Search for the cell housing the specified text and yield its [X, Y] center coordinate. 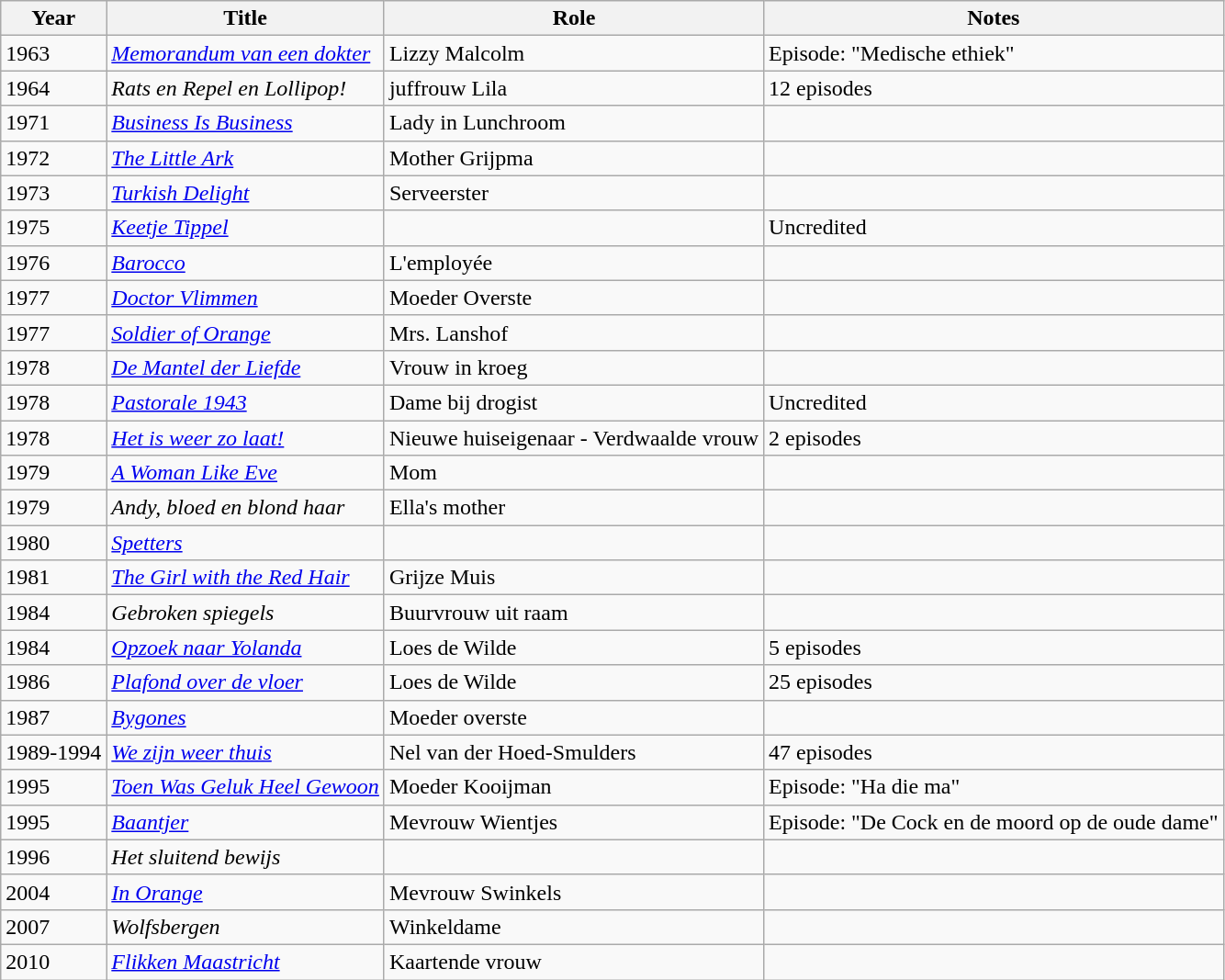
Moeder overste [573, 717]
2004 [53, 892]
Andy, bloed en blond haar [246, 508]
juffrouw Lila [573, 88]
Doctor Vlimmen [246, 298]
Mrs. Lanshof [573, 332]
Mother Grijpma [573, 158]
Nel van der Hoed-Smulders [573, 752]
Kaartende vrouw [573, 962]
We zijn weer thuis [246, 752]
Barocco [246, 263]
Buurvrouw uit raam [573, 613]
Lizzy Malcolm [573, 53]
Plafond over de vloer [246, 682]
Turkish Delight [246, 193]
2007 [53, 927]
Keetje Tippel [246, 228]
Rats en Repel en Lollipop! [246, 88]
12 episodes [994, 88]
Moeder Kooijman [573, 787]
Year [53, 18]
1986 [53, 682]
L'employée [573, 263]
Ella's mother [573, 508]
1975 [53, 228]
Gebroken spiegels [246, 613]
Winkeldame [573, 927]
1971 [53, 123]
Spetters [246, 543]
1963 [53, 53]
Bygones [246, 717]
25 episodes [994, 682]
Episode: "De Cock en de moord op de oude dame" [994, 822]
1964 [53, 88]
Toen Was Geluk Heel Gewoon [246, 787]
Nieuwe huiseigenaar - Verdwaalde vrouw [573, 438]
Lady in Lunchroom [573, 123]
1981 [53, 578]
Vrouw in kroeg [573, 367]
1973 [53, 193]
1972 [53, 158]
1987 [53, 717]
Flikken Maastricht [246, 962]
Het is weer zo laat! [246, 438]
Business Is Business [246, 123]
Mevrouw Swinkels [573, 892]
Grijze Muis [573, 578]
Episode: "Ha die ma" [994, 787]
2010 [53, 962]
Dame bij drogist [573, 402]
Mom [573, 473]
2 episodes [994, 438]
Opzoek naar Yolanda [246, 648]
Notes [994, 18]
5 episodes [994, 648]
1980 [53, 543]
Serveerster [573, 193]
Role [573, 18]
Pastorale 1943 [246, 402]
In Orange [246, 892]
1996 [53, 857]
47 episodes [994, 752]
Mevrouw Wientjes [573, 822]
Episode: "Medische ethiek" [994, 53]
De Mantel der Liefde [246, 367]
1976 [53, 263]
A Woman Like Eve [246, 473]
Soldier of Orange [246, 332]
Baantjer [246, 822]
Het sluitend bewijs [246, 857]
Moeder Overste [573, 298]
Wolfsbergen [246, 927]
The Girl with the Red Hair [246, 578]
Title [246, 18]
Memorandum van een dokter [246, 53]
The Little Ark [246, 158]
1989-1994 [53, 752]
